Return (X, Y) of the center of cell containing provided text 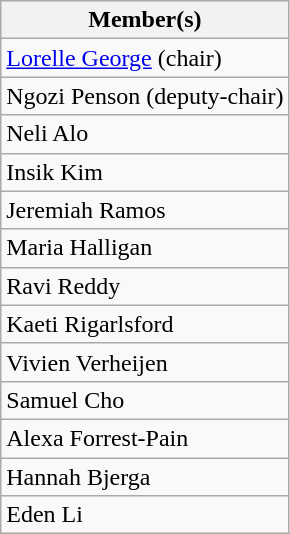
Insik Kim (145, 172)
Hannah Bjerga (145, 477)
Neli Alo (145, 134)
Member(s) (145, 20)
Lorelle George (chair) (145, 58)
Ravi Reddy (145, 286)
Alexa Forrest-Pain (145, 438)
Vivien Verheijen (145, 362)
Kaeti Rigarlsford (145, 324)
Jeremiah Ramos (145, 210)
Ngozi Penson (deputy-chair) (145, 96)
Samuel Cho (145, 400)
Eden Li (145, 515)
Maria Halligan (145, 248)
